Locate the cell with the specified text and output its (x, y) center coordinate. 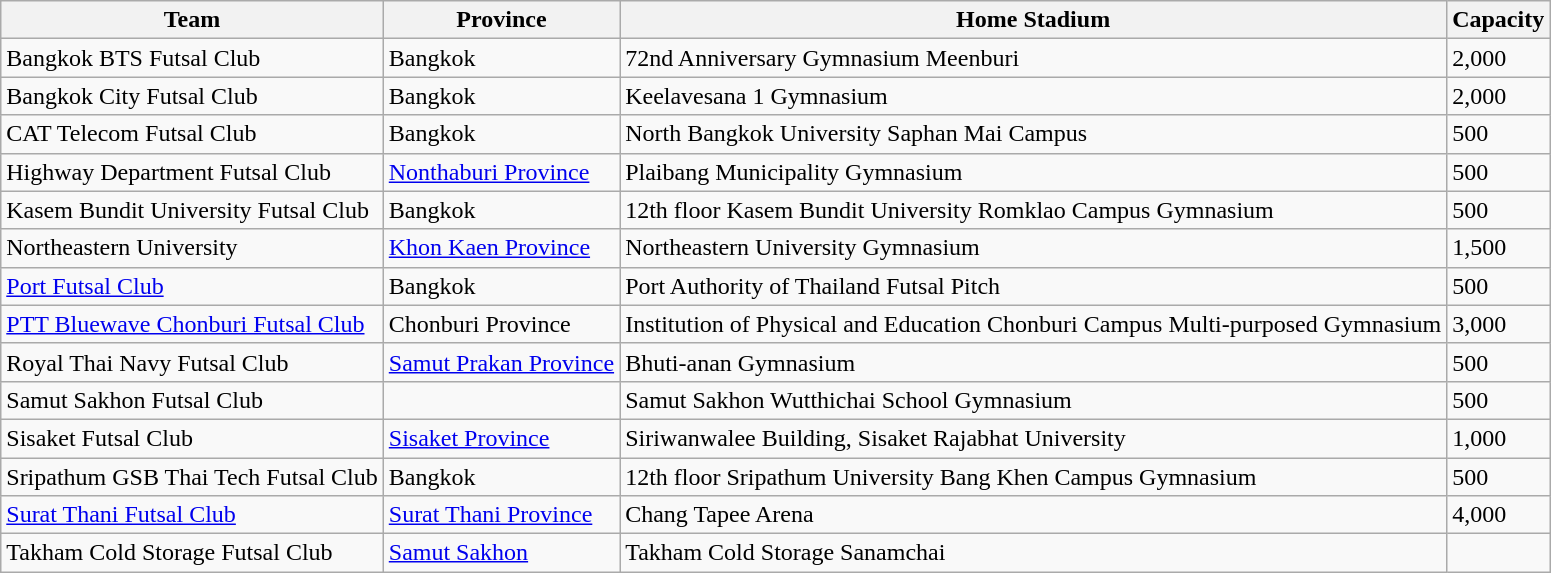
Bangkok BTS Futsal Club (192, 58)
Northeastern University Gymnasium (1034, 248)
Nonthaburi Province (501, 172)
Sripathum GSB Thai Tech Futsal Club (192, 477)
Home Stadium (1034, 20)
Chang Tapee Arena (1034, 515)
Northeastern University (192, 248)
Takham Cold Storage Sanamchai (1034, 553)
4,000 (1498, 515)
Port Authority of Thailand Futsal Pitch (1034, 286)
1,500 (1498, 248)
Samut Sakhon Futsal Club (192, 400)
Capacity (1498, 20)
Sisaket Futsal Club (192, 438)
3,000 (1498, 324)
1,000 (1498, 438)
Samut Sakhon (501, 553)
Port Futsal Club (192, 286)
72nd Anniversary Gymnasium Meenburi (1034, 58)
Surat Thani Province (501, 515)
Surat Thani Futsal Club (192, 515)
Team (192, 20)
12th floor Kasem Bundit University Romklao Campus Gymnasium (1034, 210)
Keelavesana 1 Gymnasium (1034, 96)
PTT Bluewave Chonburi Futsal Club (192, 324)
Chonburi Province (501, 324)
Province (501, 20)
Sisaket Province (501, 438)
Bhuti-anan Gymnasium (1034, 362)
Highway Department Futsal Club (192, 172)
Bangkok City Futsal Club (192, 96)
Royal Thai Navy Futsal Club (192, 362)
Samut Prakan Province (501, 362)
Institution of Physical and Education Chonburi Campus Multi-purposed Gymnasium (1034, 324)
Takham Cold Storage Futsal Club (192, 553)
North Bangkok University Saphan Mai Campus (1034, 134)
12th floor Sripathum University Bang Khen Campus Gymnasium (1034, 477)
Plaibang Municipality Gymnasium (1034, 172)
Khon Kaen Province (501, 248)
Siriwanwalee Building, Sisaket Rajabhat University (1034, 438)
Kasem Bundit University Futsal Club (192, 210)
CAT Telecom Futsal Club (192, 134)
Samut Sakhon Wutthichai School Gymnasium (1034, 400)
